From the cell containing the given text, extract its center point as [x, y] coordinate. 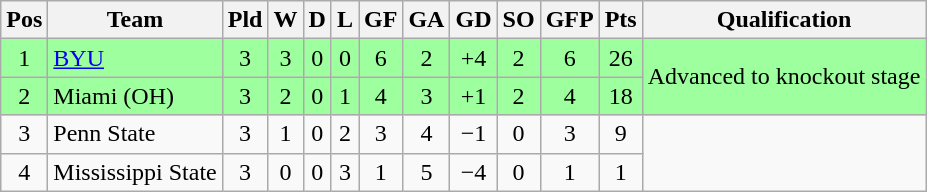
Pld [245, 20]
L [344, 20]
GF [381, 20]
SO [518, 20]
+1 [474, 96]
Miami (OH) [135, 96]
GA [426, 20]
5 [426, 172]
D [317, 20]
26 [620, 58]
Team [135, 20]
GD [474, 20]
+4 [474, 58]
Qualification [784, 20]
Pos [24, 20]
−4 [474, 172]
18 [620, 96]
9 [620, 134]
Penn State [135, 134]
BYU [135, 58]
Advanced to knockout stage [784, 77]
W [286, 20]
GFP [570, 20]
−1 [474, 134]
Mississippi State [135, 172]
Pts [620, 20]
